Pinpoint the cell where the given text exists, returning its (X, Y) midpoint coordinate. 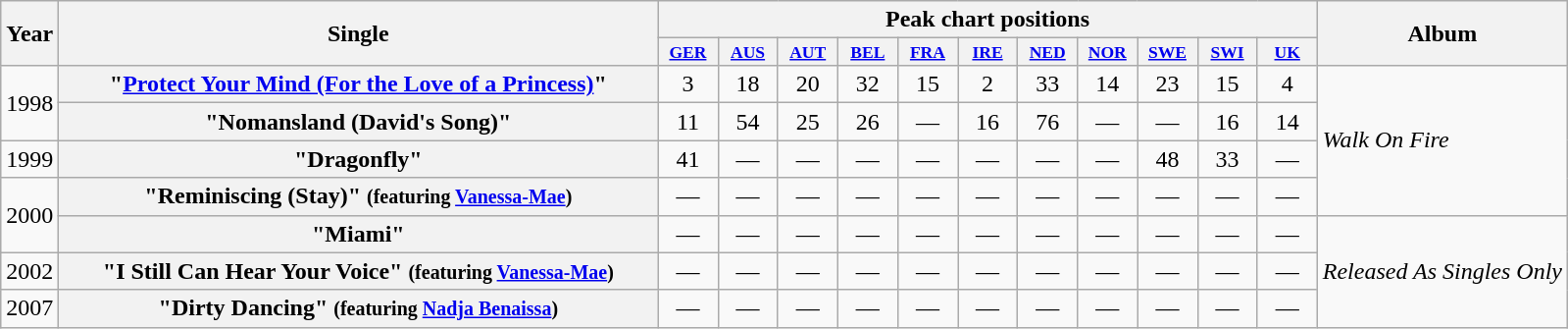
48 (1167, 159)
AUS (747, 52)
41 (688, 159)
FRA (928, 52)
SWI (1228, 52)
Released As Singles Only (1442, 271)
2007 (29, 308)
2000 (29, 215)
23 (1167, 84)
"I Still Can Hear Your Voice" (featuring Vanessa-Mae) (359, 271)
Year (29, 33)
NED (1047, 52)
NOR (1108, 52)
AUT (808, 52)
"Protect Your Mind (For the Love of a Princess)" (359, 84)
Single (359, 33)
4 (1287, 84)
"Dirty Dancing" (featuring Nadja Benaissa) (359, 308)
18 (747, 84)
1998 (29, 103)
IRE (986, 52)
2 (986, 84)
BEL (867, 52)
UK (1287, 52)
"Nomansland (David's Song)" (359, 122)
54 (747, 122)
1999 (29, 159)
Peak chart positions (987, 20)
32 (867, 84)
GER (688, 52)
SWE (1167, 52)
2002 (29, 271)
"Dragonfly" (359, 159)
3 (688, 84)
Album (1442, 33)
26 (867, 122)
11 (688, 122)
25 (808, 122)
"Miami" (359, 234)
Walk On Fire (1442, 140)
"Reminiscing (Stay)" (featuring Vanessa-Mae) (359, 196)
20 (808, 84)
76 (1047, 122)
